Locate the cell with the specified text and output its (x, y) center coordinate. 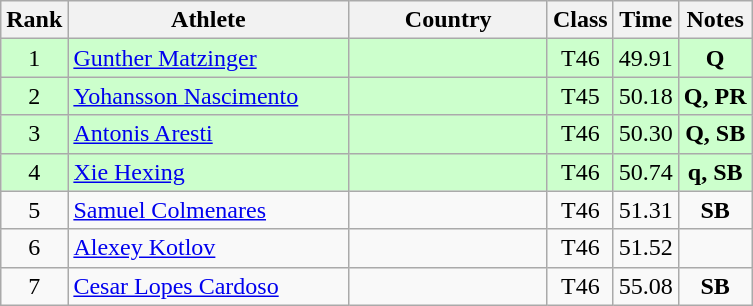
1 (34, 58)
Alexey Kotlov (208, 248)
q, SB (715, 172)
Cesar Lopes Cardoso (208, 286)
Xie Hexing (208, 172)
4 (34, 172)
Time (646, 20)
Yohansson Nascimento (208, 96)
Country (448, 20)
Samuel Colmenares (208, 210)
Q, PR (715, 96)
5 (34, 210)
Rank (34, 20)
55.08 (646, 286)
3 (34, 134)
51.31 (646, 210)
Antonis Aresti (208, 134)
2 (34, 96)
Q, SB (715, 134)
51.52 (646, 248)
50.18 (646, 96)
Athlete (208, 20)
Notes (715, 20)
50.74 (646, 172)
50.30 (646, 134)
Class (580, 20)
49.91 (646, 58)
7 (34, 286)
Gunther Matzinger (208, 58)
Q (715, 58)
6 (34, 248)
T45 (580, 96)
